Extract the (X, Y) coordinate from the center of the cell holding the provided text.  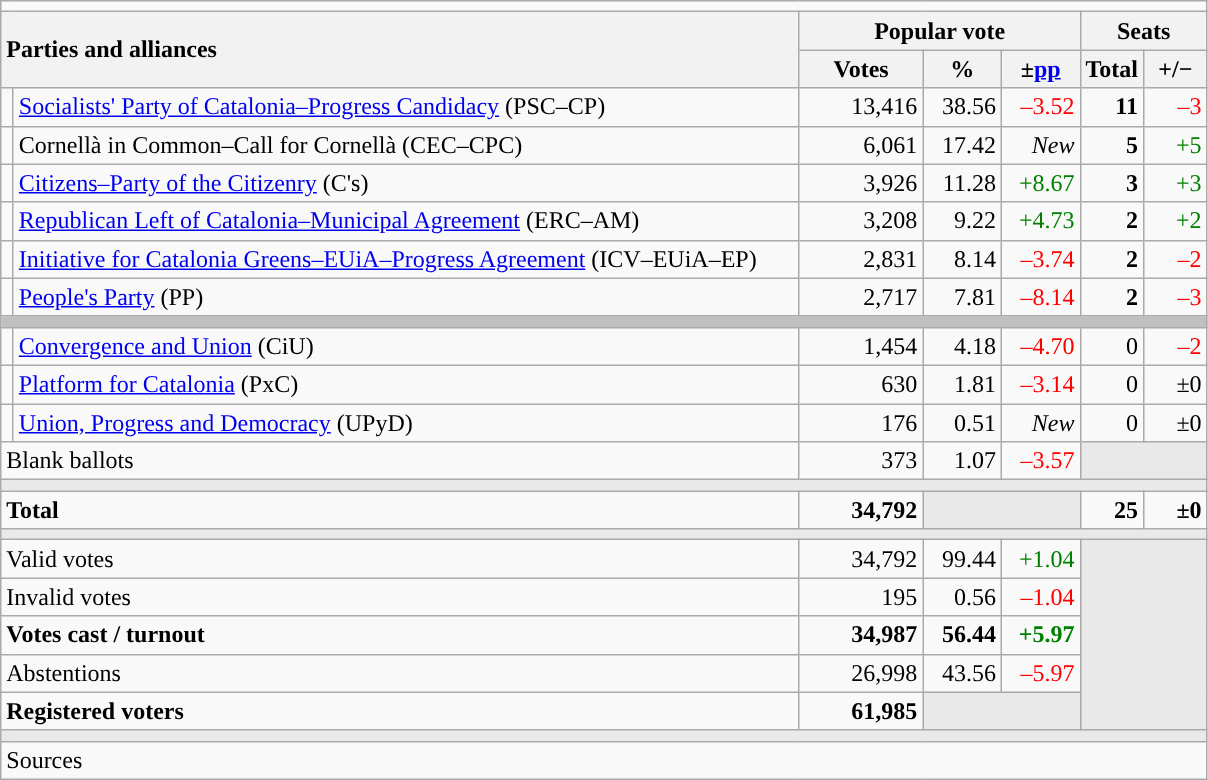
0.51 (962, 423)
–1.04 (1040, 597)
Cornellà in Common–Call for Cornellà (CEC–CPC) (406, 145)
+8.67 (1040, 183)
People's Party (PP) (406, 297)
–3.74 (1040, 259)
+5 (1176, 145)
Socialists' Party of Catalonia–Progress Candidacy (PSC–CP) (406, 107)
25 (1112, 510)
2,831 (861, 259)
Initiative for Catalonia Greens–EUiA–Progress Agreement (ICV–EUiA–EP) (406, 259)
1.81 (962, 384)
9.22 (962, 221)
6,061 (861, 145)
7.81 (962, 297)
1,454 (861, 346)
4.18 (962, 346)
Republican Left of Catalonia–Municipal Agreement (ERC–AM) (406, 221)
2,717 (861, 297)
Abstentions (400, 673)
3 (1112, 183)
Popular vote (940, 31)
13,416 (861, 107)
Invalid votes (400, 597)
3,926 (861, 183)
–3.14 (1040, 384)
–4.70 (1040, 346)
11 (1112, 107)
+5.97 (1040, 635)
630 (861, 384)
176 (861, 423)
Convergence and Union (CiU) (406, 346)
Blank ballots (400, 461)
38.56 (962, 107)
195 (861, 597)
Parties and alliances (400, 50)
61,985 (861, 711)
17.42 (962, 145)
11.28 (962, 183)
Citizens–Party of the Citizenry (C's) (406, 183)
+2 (1176, 221)
% (962, 69)
0.56 (962, 597)
56.44 (962, 635)
Platform for Catalonia (PxC) (406, 384)
Union, Progress and Democracy (UPyD) (406, 423)
–8.14 (1040, 297)
373 (861, 461)
43.56 (962, 673)
–3.57 (1040, 461)
Votes (861, 69)
+4.73 (1040, 221)
34,987 (861, 635)
5 (1112, 145)
–5.97 (1040, 673)
±pp (1040, 69)
+1.04 (1040, 559)
1.07 (962, 461)
+3 (1176, 183)
Registered voters (400, 711)
Sources (604, 760)
99.44 (962, 559)
+/− (1176, 69)
Valid votes (400, 559)
8.14 (962, 259)
Seats (1144, 31)
3,208 (861, 221)
–3.52 (1040, 107)
Votes cast / turnout (400, 635)
26,998 (861, 673)
